Return (X, Y) of the center of cell containing provided text 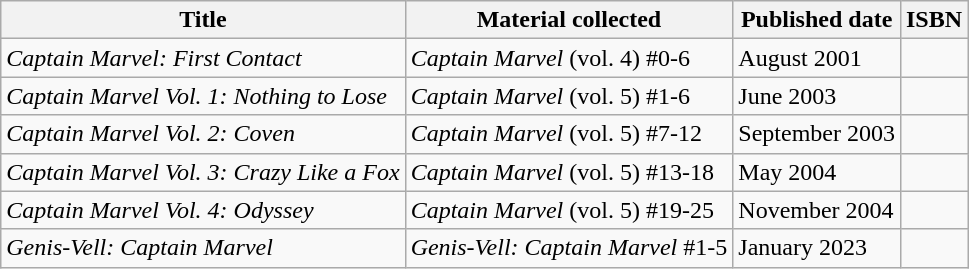
November 2004 (817, 210)
Captain Marvel (vol. 5) #19-25 (569, 210)
ISBN (934, 20)
Published date (817, 20)
Genis-Vell: Captain Marvel (203, 248)
Genis-Vell: Captain Marvel #1-5 (569, 248)
Captain Marvel (vol. 4) #0-6 (569, 58)
June 2003 (817, 96)
Captain Marvel (vol. 5) #13-18 (569, 172)
August 2001 (817, 58)
Captain Marvel Vol. 4: Odyssey (203, 210)
Title (203, 20)
Captain Marvel: First Contact (203, 58)
Material collected (569, 20)
May 2004 (817, 172)
Captain Marvel (vol. 5) #7-12 (569, 134)
Captain Marvel Vol. 3: Crazy Like a Fox (203, 172)
Captain Marvel Vol. 2: Coven (203, 134)
September 2003 (817, 134)
January 2023 (817, 248)
Captain Marvel Vol. 1: Nothing to Lose (203, 96)
Captain Marvel (vol. 5) #1-6 (569, 96)
